For the text-containing cell, return its midpoint in (x, y) coordinate format. 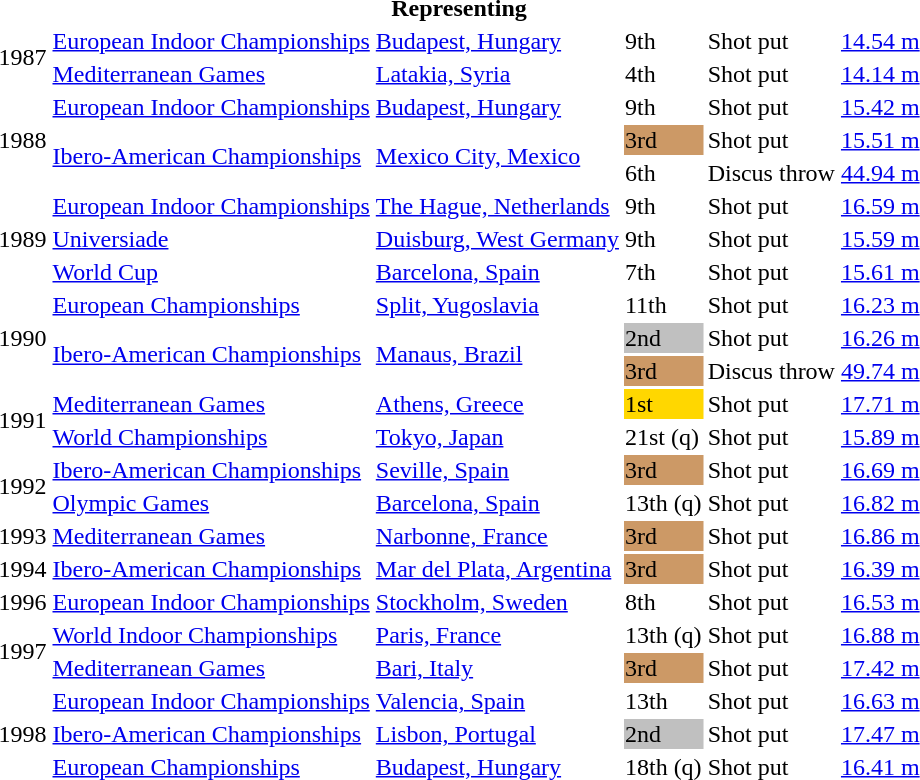
Tokyo, Japan (497, 437)
Athens, Greece (497, 404)
Split, Yugoslavia (497, 305)
Mar del Plata, Argentina (497, 569)
13th (663, 701)
Paris, France (497, 635)
World Indoor Championships (211, 635)
Olympic Games (211, 503)
Valencia, Spain (497, 701)
Manaus, Brazil (497, 354)
21st (q) (663, 437)
4th (663, 74)
Mexico City, Mexico (497, 156)
Universiade (211, 239)
Latakia, Syria (497, 74)
Lisbon, Portugal (497, 734)
7th (663, 272)
1st (663, 404)
World Cup (211, 272)
Seville, Spain (497, 470)
World Championships (211, 437)
Stockholm, Sweden (497, 602)
The Hague, Netherlands (497, 206)
8th (663, 602)
Duisburg, West Germany (497, 239)
European Championships (211, 305)
Bari, Italy (497, 668)
Narbonne, France (497, 536)
6th (663, 173)
11th (663, 305)
